From the cell containing the given text, extract its center point as (X, Y) coordinate. 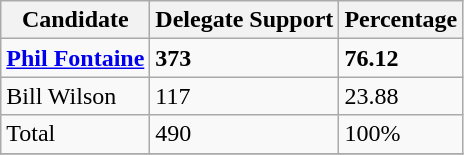
Candidate (76, 20)
Phil Fontaine (76, 58)
23.88 (401, 96)
Percentage (401, 20)
Bill Wilson (76, 96)
373 (244, 58)
Total (76, 134)
490 (244, 134)
117 (244, 96)
100% (401, 134)
Delegate Support (244, 20)
76.12 (401, 58)
